From the cell containing the given text, extract its center point as (x, y) coordinate. 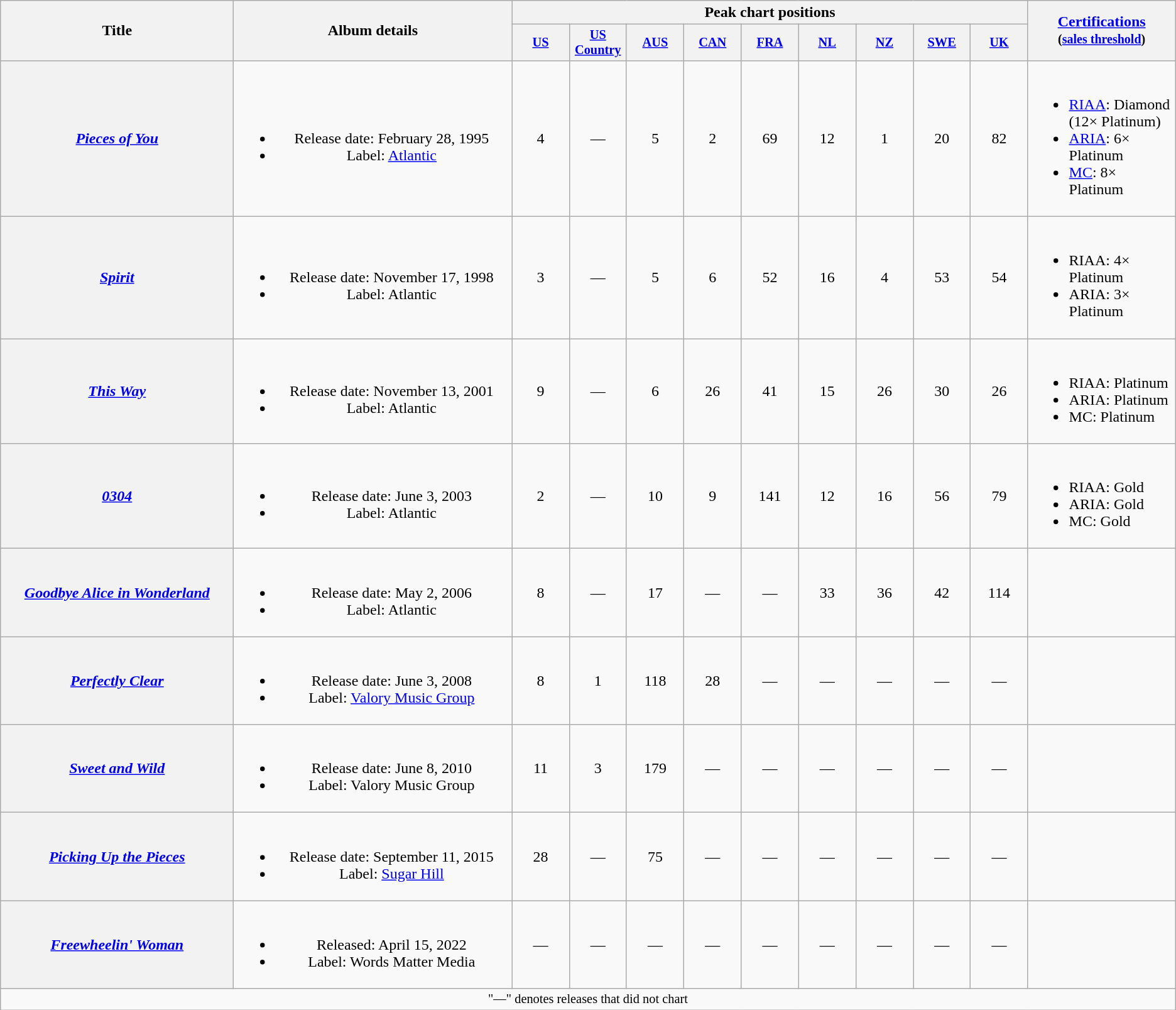
69 (770, 138)
Title (117, 31)
52 (770, 278)
AUS (655, 43)
US Country (598, 43)
179 (655, 769)
NZ (885, 43)
Peak chart positions (770, 13)
Release date: May 2, 2006Label: Atlantic (373, 593)
Release date: November 13, 2001Label: Atlantic (373, 391)
10 (655, 497)
Album details (373, 31)
17 (655, 593)
0304 (117, 497)
SWE (942, 43)
56 (942, 497)
Release date: June 3, 2003Label: Atlantic (373, 497)
Pieces of You (117, 138)
"—" denotes releases that did not chart (588, 999)
FRA (770, 43)
Perfectly Clear (117, 681)
Release date: September 11, 2015Label: Sugar Hill (373, 857)
Picking Up the Pieces (117, 857)
UK (999, 43)
RIAA: Diamond (12× Platinum)ARIA: 6× PlatinumMC: 8× Platinum (1102, 138)
82 (999, 138)
RIAA: PlatinumARIA: PlatinumMC: Platinum (1102, 391)
11 (540, 769)
RIAA: GoldARIA: GoldMC: Gold (1102, 497)
41 (770, 391)
Release date: November 17, 1998Label: Atlantic (373, 278)
42 (942, 593)
US (540, 43)
RIAA: 4× PlatinumARIA: 3× Platinum (1102, 278)
NL (827, 43)
141 (770, 497)
15 (827, 391)
114 (999, 593)
33 (827, 593)
This Way (117, 391)
20 (942, 138)
118 (655, 681)
Release date: June 3, 2008Label: Valory Music Group (373, 681)
79 (999, 497)
36 (885, 593)
53 (942, 278)
30 (942, 391)
Goodbye Alice in Wonderland (117, 593)
75 (655, 857)
CAN (712, 43)
Freewheelin' Woman (117, 945)
54 (999, 278)
Released: April 15, 2022Label: Words Matter Media (373, 945)
Release date: June 8, 2010Label: Valory Music Group (373, 769)
Certifications(sales threshold) (1102, 31)
Spirit (117, 278)
Release date: February 28, 1995Label: Atlantic (373, 138)
Sweet and Wild (117, 769)
